Search for the cell housing the specified text and yield its [X, Y] center coordinate. 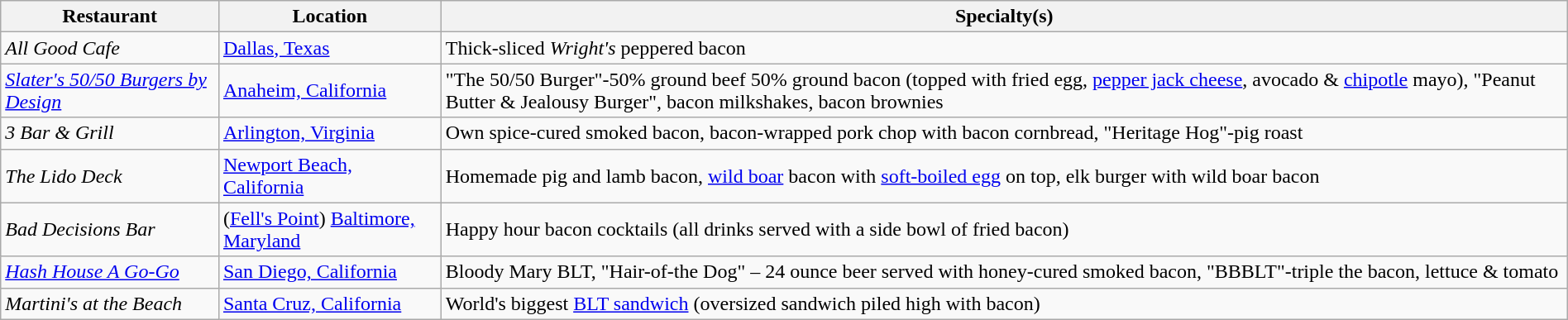
Santa Cruz, California [329, 303]
Homemade pig and lamb bacon, wild boar bacon with soft-boiled egg on top, elk burger with wild boar bacon [1004, 175]
Hash House A Go-Go [110, 272]
World's biggest BLT sandwich (oversized sandwich piled high with bacon) [1004, 303]
All Good Cafe [110, 48]
Own spice-cured smoked bacon, bacon-wrapped pork chop with bacon cornbread, "Heritage Hog"-pig roast [1004, 133]
Arlington, Virginia [329, 133]
Happy hour bacon cocktails (all drinks served with a side bowl of fried bacon) [1004, 230]
Thick-sliced Wright's peppered bacon [1004, 48]
Anaheim, California [329, 91]
Slater's 50/50 Burgers by Design [110, 91]
Martini's at the Beach [110, 303]
3 Bar & Grill [110, 133]
Location [329, 17]
Newport Beach, California [329, 175]
The Lido Deck [110, 175]
Dallas, Texas [329, 48]
Specialty(s) [1004, 17]
Bad Decisions Bar [110, 230]
(Fell's Point) Baltimore, Maryland [329, 230]
San Diego, California [329, 272]
Restaurant [110, 17]
Bloody Mary BLT, "Hair-of-the Dog" – 24 ounce beer served with honey-cured smoked bacon, "BBBLT"-triple the bacon, lettuce & tomato [1004, 272]
